Locate the cell with the specified text and output its [X, Y] center coordinate. 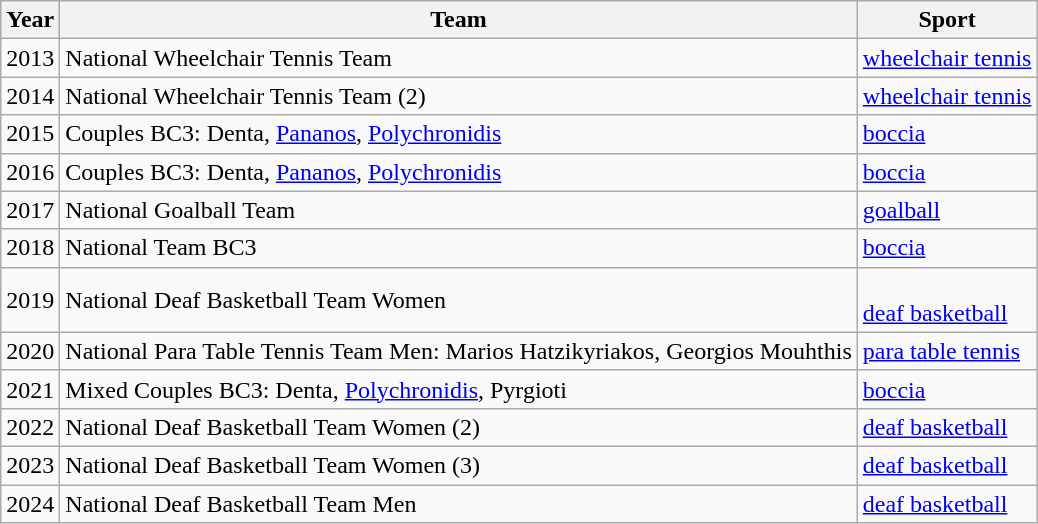
2021 [30, 389]
National Goalball Team [458, 210]
Year [30, 20]
2018 [30, 248]
para table tennis [947, 351]
2017 [30, 210]
National Para Table Tennis Team Men: Marios Hatzikyriakos, Georgios Mouhthis [458, 351]
2022 [30, 427]
Team [458, 20]
National Deaf Basketball Team Women (3) [458, 465]
2024 [30, 503]
National Wheelchair Tennis Team (2) [458, 96]
2020 [30, 351]
Mixed Couples BC3: Denta, Polychronidis, Pyrgioti [458, 389]
National Team BC3 [458, 248]
Sport [947, 20]
2023 [30, 465]
National Wheelchair Tennis Team [458, 58]
2016 [30, 172]
2019 [30, 300]
National Deaf Basketball Team Women [458, 300]
National Deaf Basketball Team Men [458, 503]
2015 [30, 134]
goalball [947, 210]
2014 [30, 96]
2013 [30, 58]
National Deaf Basketball Team Women (2) [458, 427]
